Capture the cell that displays the provided text and extract its (x, y) central coordinate. 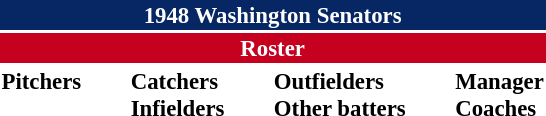
1948 Washington Senators (272, 15)
Roster (272, 48)
